Scan for the cell matching the given text and deliver its (X, Y) coordinate at center. 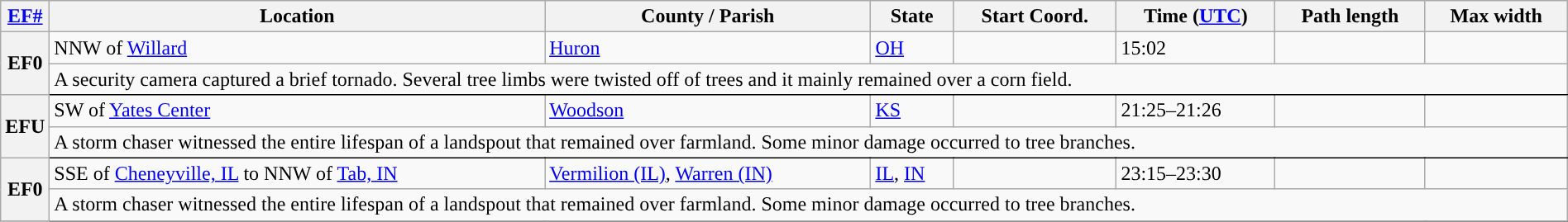
EF# (25, 17)
OH (912, 48)
SW of Yates Center (298, 111)
NNW of Willard (298, 48)
Time (UTC) (1196, 17)
SSE of Cheneyville, IL to NNW of Tab, IN (298, 173)
State (912, 17)
EFU (25, 126)
Path length (1350, 17)
Location (298, 17)
KS (912, 111)
Vermilion (IL), Warren (IN) (708, 173)
15:02 (1196, 48)
Max width (1496, 17)
23:15–23:30 (1196, 173)
County / Parish (708, 17)
A security camera captured a brief tornado. Several tree limbs were twisted off of trees and it mainly remained over a corn field. (809, 79)
Woodson (708, 111)
IL, IN (912, 173)
Start Coord. (1035, 17)
21:25–21:26 (1196, 111)
Huron (708, 48)
